Pinpoint the cell where the given text exists, returning its (x, y) midpoint coordinate. 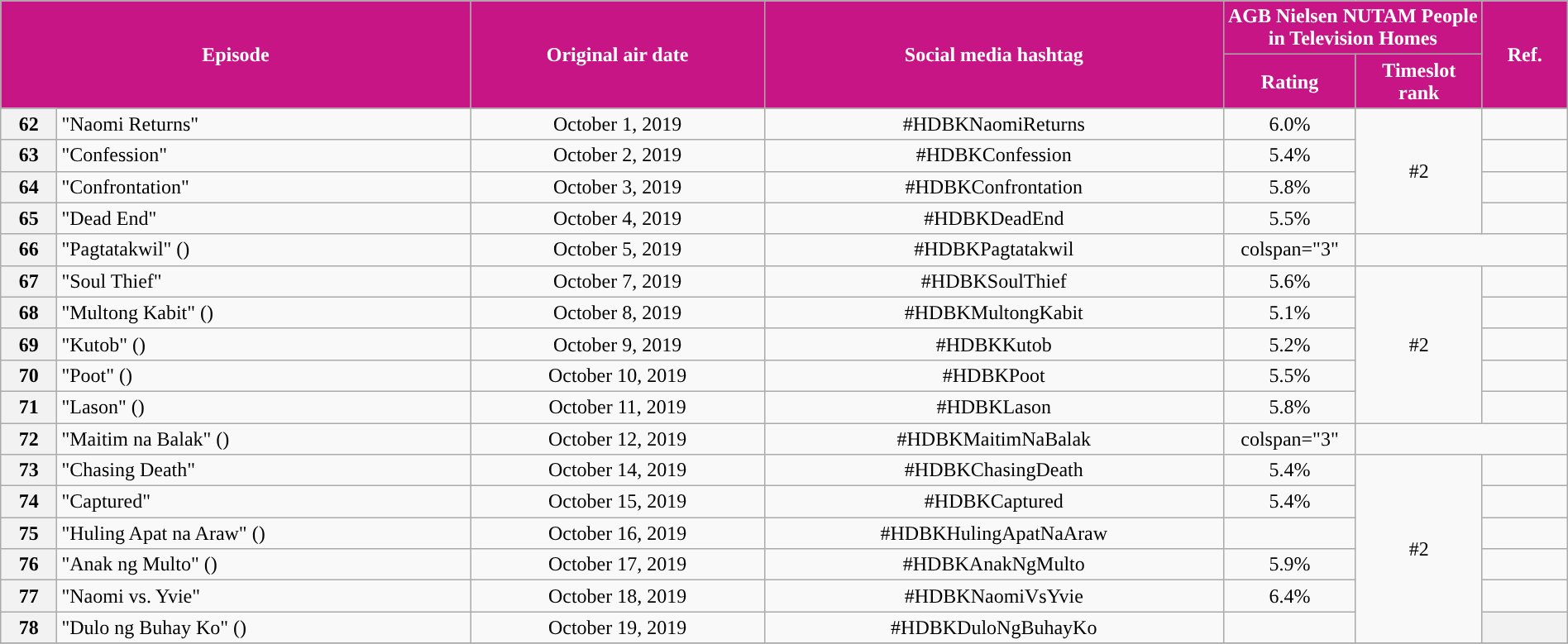
October 16, 2019 (617, 533)
#HDBKLason (994, 407)
66 (29, 250)
October 10, 2019 (617, 375)
65 (29, 218)
October 17, 2019 (617, 565)
#HDBKConfrontation (994, 187)
6.0% (1289, 124)
AGB Nielsen NUTAM People in Television Homes (1353, 28)
#HDBKMultongKabit (994, 312)
67 (29, 281)
October 15, 2019 (617, 502)
5.6% (1289, 281)
Rating (1289, 81)
October 2, 2019 (617, 155)
"Naomi vs. Yvie" (264, 596)
70 (29, 375)
77 (29, 596)
"Confession" (264, 155)
"Multong Kabit" () (264, 312)
October 4, 2019 (617, 218)
#HDBKNaomiReturns (994, 124)
October 3, 2019 (617, 187)
October 11, 2019 (617, 407)
"Dead End" (264, 218)
5.9% (1289, 565)
October 12, 2019 (617, 439)
"Kutob" () (264, 344)
"Anak ng Multo" () (264, 565)
#HDBKChasingDeath (994, 470)
Original air date (617, 55)
"Dulo ng Buhay Ko" () (264, 627)
#HDBKNaomiVsYvie (994, 596)
October 14, 2019 (617, 470)
64 (29, 187)
"Chasing Death" (264, 470)
62 (29, 124)
5.2% (1289, 344)
"Confrontation" (264, 187)
5.1% (1289, 312)
"Pagtatakwil" () (264, 250)
#HDBKAnakNgMulto (994, 565)
74 (29, 502)
#HDBKConfession (994, 155)
#HDBKMaitimNaBalak (994, 439)
"Captured" (264, 502)
#HDBKPoot (994, 375)
71 (29, 407)
78 (29, 627)
#HDBKHulingApatNaAraw (994, 533)
73 (29, 470)
75 (29, 533)
#HDBKPagtatakwil (994, 250)
"Lason" () (264, 407)
Episode (236, 55)
October 19, 2019 (617, 627)
"Naomi Returns" (264, 124)
October 8, 2019 (617, 312)
76 (29, 565)
68 (29, 312)
6.4% (1289, 596)
"Soul Thief" (264, 281)
Timeslotrank (1419, 81)
#HDBKDeadEnd (994, 218)
Social media hashtag (994, 55)
"Poot" () (264, 375)
"Maitim na Balak" () (264, 439)
#HDBKDuloNgBuhayKo (994, 627)
October 18, 2019 (617, 596)
69 (29, 344)
#HDBKSoulThief (994, 281)
October 7, 2019 (617, 281)
63 (29, 155)
Ref. (1525, 55)
"Huling Apat na Araw" () (264, 533)
#HDBKCaptured (994, 502)
72 (29, 439)
October 5, 2019 (617, 250)
October 9, 2019 (617, 344)
October 1, 2019 (617, 124)
#HDBKKutob (994, 344)
